Return [x, y] of the center of cell containing provided text 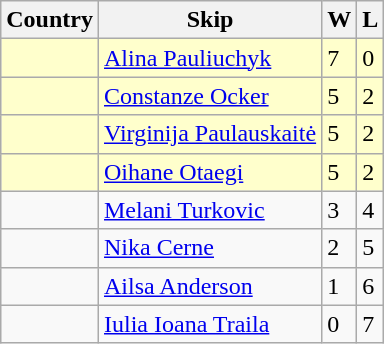
6 [370, 286]
Oihane Otaegi [210, 172]
Virginija Paulauskaitė [210, 134]
Iulia Ioana Traila [210, 324]
Melani Turkovic [210, 210]
Constanze Ocker [210, 96]
Ailsa Anderson [210, 286]
Skip [210, 20]
Country [50, 20]
L [370, 20]
Alina Pauliuchyk [210, 58]
Nika Cerne [210, 248]
1 [340, 286]
3 [340, 210]
4 [370, 210]
W [340, 20]
